Pinpoint the cell where the given text exists, returning its [X, Y] midpoint coordinate. 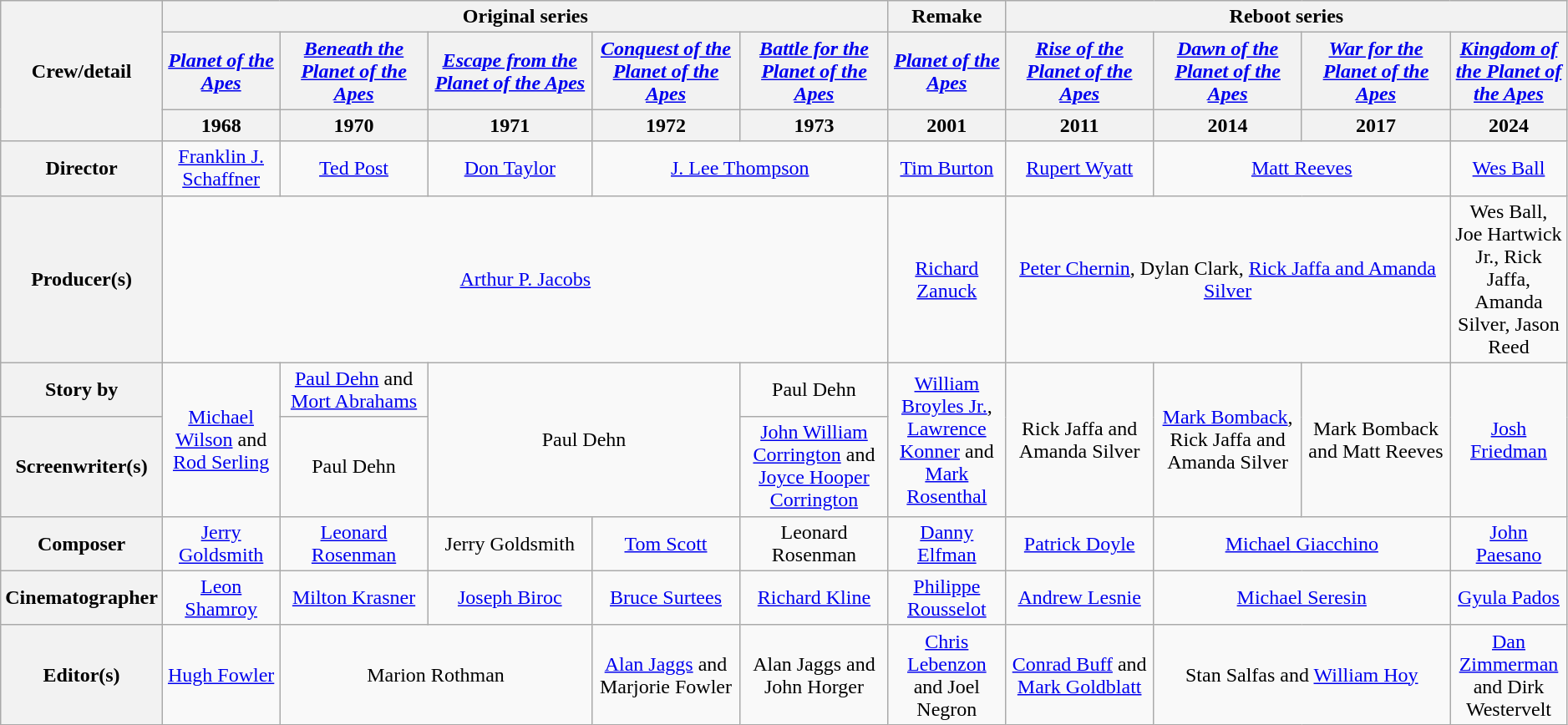
Patrick Doyle [1079, 543]
Philippe Rousselot [946, 598]
Michael Seresin [1302, 598]
Editor(s) [82, 675]
Paul Dehn and Mort Abrahams [354, 389]
1973 [814, 125]
Matt Reeves [1302, 169]
2011 [1079, 125]
War for the Planet of the Apes [1375, 71]
John William Corrington and Joyce Hooper Corrington [814, 466]
Gyula Pados [1509, 598]
Don Taylor [510, 169]
Mark Bomback, Rick Jaffa and Amanda Silver [1228, 439]
Tom Scott [665, 543]
Screenwriter(s) [82, 466]
Chris Lebenzon and Joel Negron [946, 675]
Alan Jaggs and John Horger [814, 675]
Dawn of the Planet of the Apes [1228, 71]
Kingdom of the Planet of the Apes [1509, 71]
Marion Rothman [436, 675]
Mark Bomback and Matt Reeves [1375, 439]
Rupert Wyatt [1079, 169]
Richard Kline [814, 598]
Ted Post [354, 169]
William Broyles Jr., Lawrence Konner and Mark Rosenthal [946, 439]
Stan Salfas and William Hoy [1302, 675]
Michael Wilson and Rod Serling [221, 439]
J. Lee Thompson [740, 169]
Conquest of the Planet of the Apes [665, 71]
Crew/detail [82, 71]
Original series [525, 17]
Wes Ball, Joe Hartwick Jr., Rick Jaffa, Amanda Silver, Jason Reed [1509, 279]
Wes Ball [1509, 169]
Producer(s) [82, 279]
Andrew Lesnie [1079, 598]
Bruce Surtees [665, 598]
1968 [221, 125]
Danny Elfman [946, 543]
Conrad Buff and Mark Goldblatt [1079, 675]
2017 [1375, 125]
Beneath the Planet of the Apes [354, 71]
John Paesano [1509, 543]
2001 [946, 125]
Story by [82, 389]
Dan Zimmerman and Dirk Westervelt [1509, 675]
Leon Shamroy [221, 598]
Milton Krasner [354, 598]
Peter Chernin, Dylan Clark, Rick Jaffa and Amanda Silver [1227, 279]
Cinematographer [82, 598]
Joseph Biroc [510, 598]
Tim Burton [946, 169]
Richard Zanuck [946, 279]
1970 [354, 125]
Battle for the Planet of the Apes [814, 71]
1972 [665, 125]
2014 [1228, 125]
Director [82, 169]
Remake [946, 17]
Reboot series [1286, 17]
Hugh Fowler [221, 675]
Escape from the Planet of the Apes [510, 71]
1971 [510, 125]
Franklin J. Schaffner [221, 169]
Arthur P. Jacobs [525, 279]
Alan Jaggs and Marjorie Fowler [665, 675]
Michael Giacchino [1302, 543]
Rise of the Planet of the Apes [1079, 71]
Composer [82, 543]
Rick Jaffa and Amanda Silver [1079, 439]
Josh Friedman [1509, 439]
2024 [1509, 125]
